Search for the cell housing the specified text and yield its (x, y) center coordinate. 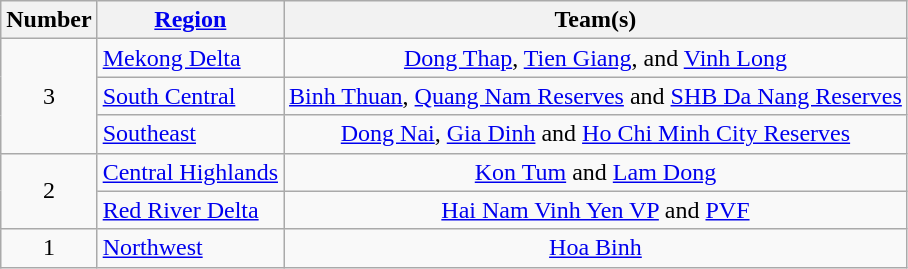
Region (190, 20)
Hoa Binh (596, 248)
Mekong Delta (190, 58)
Red River Delta (190, 210)
Dong Thap, Tien Giang, and Vinh Long (596, 58)
Kon Tum and Lam Dong (596, 172)
Binh Thuan, Quang Nam Reserves and SHB Da Nang Reserves (596, 96)
South Central (190, 96)
1 (49, 248)
Number (49, 20)
3 (49, 96)
Dong Nai, Gia Dinh and Ho Chi Minh City Reserves (596, 134)
2 (49, 191)
Team(s) (596, 20)
Southeast (190, 134)
Central Highlands (190, 172)
Northwest (190, 248)
Hai Nam Vinh Yen VP and PVF (596, 210)
